Search for the cell housing the specified text and yield its [X, Y] center coordinate. 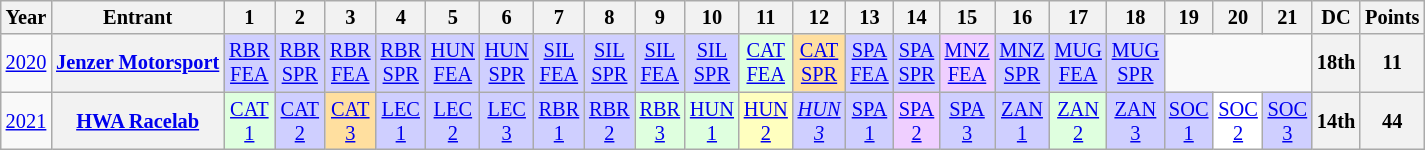
SPA3 [968, 121]
6 [507, 17]
CAT3 [350, 121]
SPAFEA [869, 63]
7 [559, 17]
2 [300, 17]
MUGFEA [1078, 63]
SOC2 [1238, 121]
20 [1238, 17]
Year [26, 17]
14 [917, 17]
RBR3 [660, 121]
19 [1188, 17]
ZAN3 [1136, 121]
16 [1022, 17]
SOC1 [1188, 121]
CAT1 [249, 121]
2020 [26, 63]
12 [820, 17]
MUGSPR [1136, 63]
HWA Racelab [138, 121]
HUNSPR [507, 63]
ZAN1 [1022, 121]
HUN2 [766, 121]
LEC2 [453, 121]
14th [1336, 121]
44 [1392, 121]
5 [453, 17]
21 [1288, 17]
SPASPR [917, 63]
SOC3 [1288, 121]
Jenzer Motorsport [138, 63]
ZAN2 [1078, 121]
15 [968, 17]
1 [249, 17]
HUN1 [712, 121]
Entrant [138, 17]
17 [1078, 17]
SPA1 [869, 121]
DC [1336, 17]
Points [1392, 17]
CATFEA [766, 63]
RBR2 [609, 121]
LEC1 [400, 121]
3 [350, 17]
RBR1 [559, 121]
HUNFEA [453, 63]
2021 [26, 121]
8 [609, 17]
13 [869, 17]
HUN3 [820, 121]
MNZFEA [968, 63]
MNZSPR [1022, 63]
10 [712, 17]
SPA2 [917, 121]
18th [1336, 63]
CATSPR [820, 63]
18 [1136, 17]
LEC3 [507, 121]
CAT2 [300, 121]
4 [400, 17]
9 [660, 17]
